Pinpoint the cell where the given text exists, returning its [X, Y] midpoint coordinate. 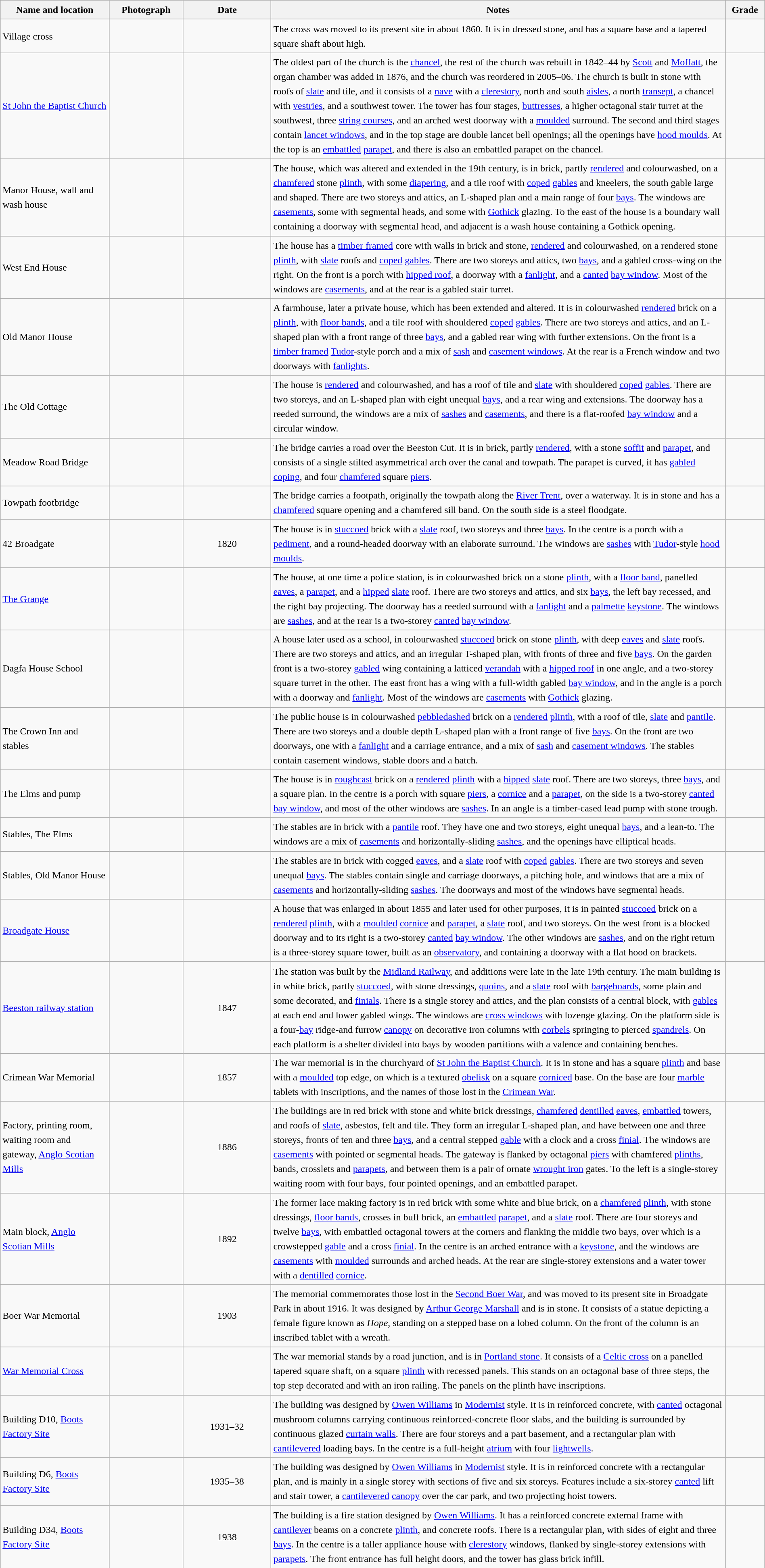
The Old Cottage [55, 407]
Dagfa House School [55, 669]
Notes [498, 10]
St John the Baptist Church [55, 106]
The Grange [55, 598]
1938 [227, 1537]
Stables, Old Manor House [55, 875]
Factory, printing room, waiting room and gateway, Anglo Scotian Mills [55, 1147]
Photograph [146, 10]
Boer War Memorial [55, 1316]
Stables, The Elms [55, 835]
Beeston railway station [55, 1007]
Village cross [55, 36]
Old Manor House [55, 337]
War Memorial Cross [55, 1371]
Crimean War Memorial [55, 1078]
Date [227, 10]
The Crown Inn and stables [55, 739]
Broadgate House [55, 931]
1903 [227, 1316]
The cross was moved to its present site in about 1860. It is in dressed stone, and has a square base and a tapered square shaft about high. [498, 36]
1931–32 [227, 1426]
1847 [227, 1007]
1892 [227, 1239]
The Elms and pump [55, 794]
1886 [227, 1147]
Name and location [55, 10]
1820 [227, 544]
West End House [55, 267]
Building D6, Boots Factory Site [55, 1482]
Meadow Road Bridge [55, 462]
1935–38 [227, 1482]
42 Broadgate [55, 544]
1857 [227, 1078]
Main block, Anglo Scotian Mills [55, 1239]
Building D10, Boots Factory Site [55, 1426]
Building D34, Boots Factory Site [55, 1537]
Towpath footbridge [55, 503]
Manor House, wall and wash house [55, 198]
Grade [745, 10]
